Extract the (X, Y) coordinate from the center of the cell holding the provided text.  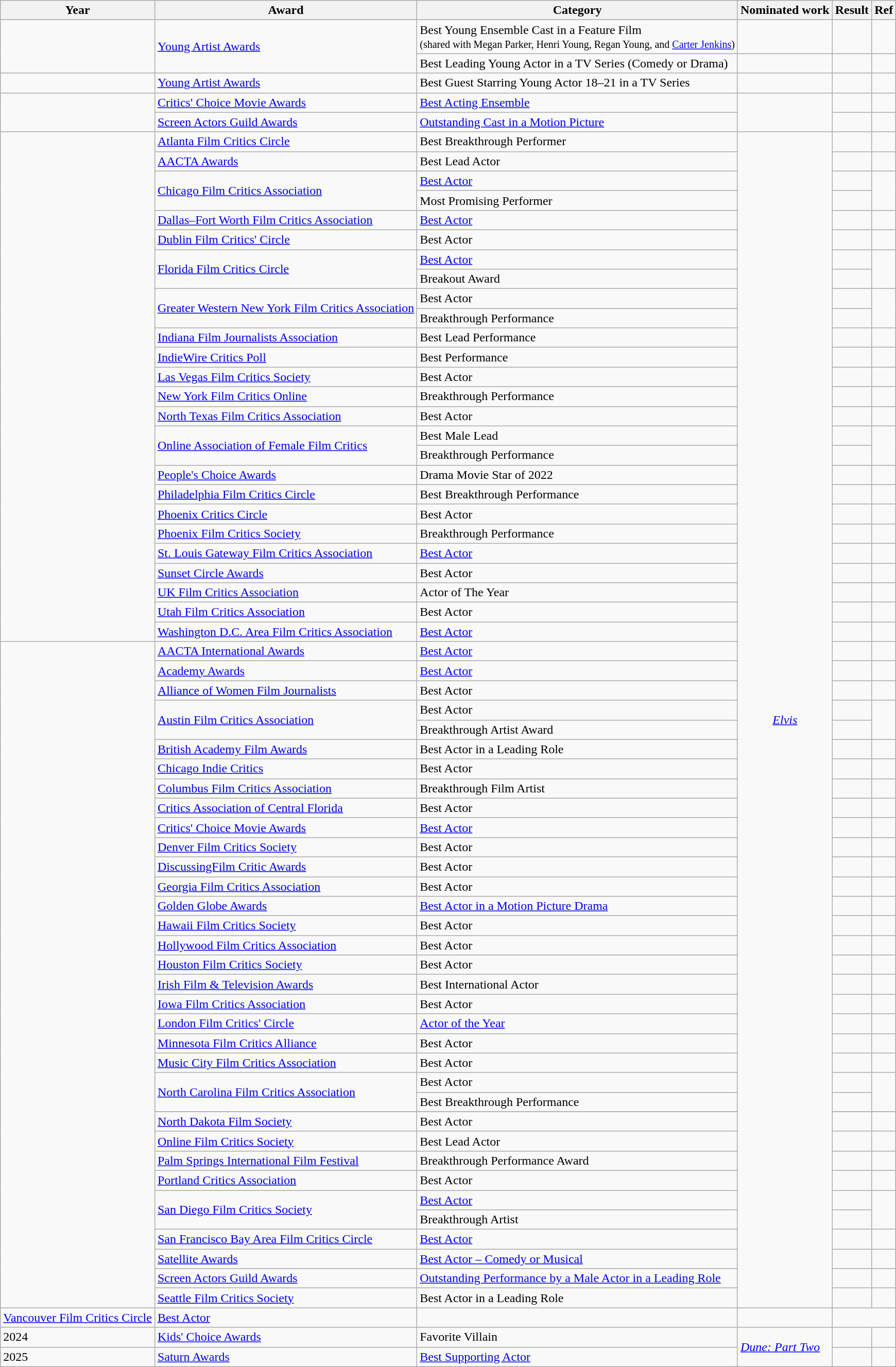
Result (852, 10)
Best Breakthrough Performer (578, 142)
North Carolina Film Critics Association (285, 1092)
Phoenix Critics Circle (285, 514)
Portland Critics Association (285, 1180)
Alliance of Women Film Journalists (285, 690)
North Texas Film Critics Association (285, 416)
Columbus Film Critics Association (285, 788)
Dallas–Fort Worth Film Critics Association (285, 220)
London Film Critics' Circle (285, 1024)
2025 (78, 1357)
Indiana Film Journalists Association (285, 338)
Online Film Critics Society (285, 1141)
San Diego Film Critics Society (285, 1210)
Denver Film Critics Society (285, 847)
Best Acting Ensemble (578, 102)
Philadelphia Film Critics Circle (285, 494)
San Francisco Bay Area Film Critics Circle (285, 1239)
St. Louis Gateway Film Critics Association (285, 553)
Austin Film Critics Association (285, 720)
Best Performance (578, 357)
Hawaii Film Critics Society (285, 926)
Award (285, 10)
Washington D.C. Area Film Critics Association (285, 632)
Florida Film Critics Circle (285, 269)
Satellite Awards (285, 1259)
Best Male Lead (578, 436)
Atlanta Film Critics Circle (285, 142)
Chicago Film Critics Association (285, 191)
Year (78, 10)
Georgia Film Critics Association (285, 886)
Best Lead Performance (578, 338)
Drama Movie Star of 2022 (578, 475)
Category (578, 10)
Best Guest Starring Young Actor 18–21 in a TV Series (578, 83)
New York Film Critics Online (285, 396)
Online Association of Female Film Critics (285, 445)
Breakthrough Artist (578, 1220)
Golden Globe Awards (285, 906)
Houston Film Critics Society (285, 965)
Chicago Indie Critics (285, 769)
AACTA Awards (285, 161)
AACTA International Awards (285, 651)
Las Vegas Film Critics Society (285, 377)
Saturn Awards (285, 1357)
Dublin Film Critics' Circle (285, 239)
Kids' Choice Awards (285, 1337)
Favorite Villain (578, 1337)
IndieWire Critics Poll (285, 357)
Actor of The Year (578, 593)
Breakthrough Performance Award (578, 1161)
Nominated work (785, 10)
Breakthrough Artist Award (578, 730)
Academy Awards (285, 671)
Greater Western New York Film Critics Association (285, 308)
North Dakota Film Society (285, 1121)
Iowa Film Critics Association (285, 1004)
Dune: Part Two (785, 1347)
2024 (78, 1337)
Most Promising Performer (578, 200)
Best Actor – Comedy or Musical (578, 1259)
Phoenix Film Critics Society (285, 533)
DiscussingFilm Critic Awards (285, 867)
Best Actor in a Motion Picture Drama (578, 906)
Outstanding Performance by a Male Actor in a Leading Role (578, 1278)
People's Choice Awards (285, 475)
Palm Springs International Film Festival (285, 1161)
Outstanding Cast in a Motion Picture (578, 122)
British Academy Film Awards (285, 749)
Best Supporting Actor (578, 1357)
Minnesota Film Critics Alliance (285, 1043)
Irish Film & Television Awards (285, 984)
Sunset Circle Awards (285, 573)
Breakout Award (578, 279)
Actor of the Year (578, 1024)
Utah Film Critics Association (285, 612)
Seattle Film Critics Society (285, 1298)
Ref (884, 10)
Hollywood Film Critics Association (285, 945)
Best International Actor (578, 984)
Breakthrough Film Artist (578, 788)
Elvis (785, 720)
Critics Association of Central Florida (285, 808)
UK Film Critics Association (285, 593)
Vancouver Film Critics Circle (78, 1318)
Best Young Ensemble Cast in a Feature Film (shared with Megan Parker, Henri Young, Regan Young, and Carter Jenkins) (578, 37)
Best Leading Young Actor in a TV Series (Comedy or Drama) (578, 63)
Music City Film Critics Association (285, 1063)
